Pinpoint the cell where the given text exists, returning its (X, Y) midpoint coordinate. 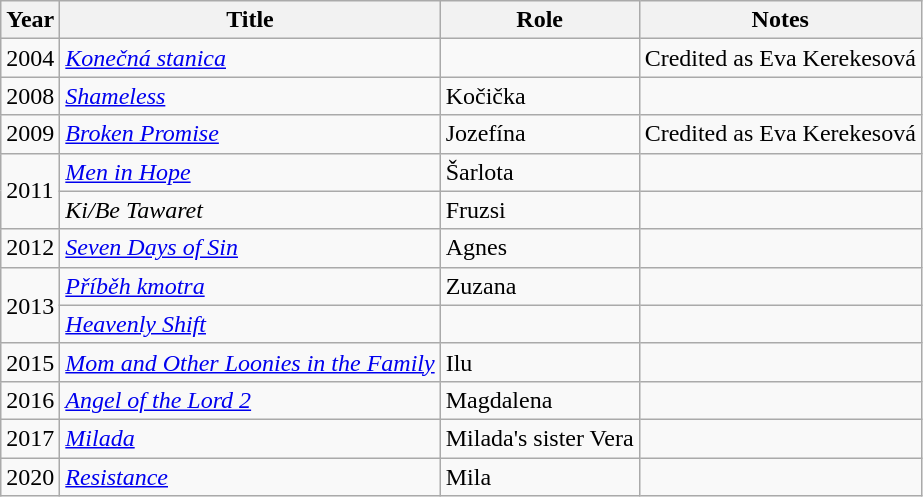
Heavenly Shift (250, 324)
Ki/Be Tawaret (250, 210)
2013 (30, 305)
Role (540, 20)
2011 (30, 191)
2015 (30, 362)
Magdalena (540, 400)
Mila (540, 477)
Šarlota (540, 172)
Title (250, 20)
Ilu (540, 362)
Notes (780, 20)
2016 (30, 400)
Year (30, 20)
Seven Days of Sin (250, 248)
2009 (30, 134)
Milada's sister Vera (540, 438)
Resistance (250, 477)
2008 (30, 96)
Shameless (250, 96)
Broken Promise (250, 134)
Milada (250, 438)
Angel of the Lord 2 (250, 400)
Mom and Other Loonies in the Family (250, 362)
2012 (30, 248)
Příběh kmotra (250, 286)
2004 (30, 58)
2017 (30, 438)
Kočička (540, 96)
Zuzana (540, 286)
2020 (30, 477)
Men in Hope (250, 172)
Jozefína (540, 134)
Konečná stanica (250, 58)
Agnes (540, 248)
Fruzsi (540, 210)
